Return [X, Y] of the center of cell containing provided text 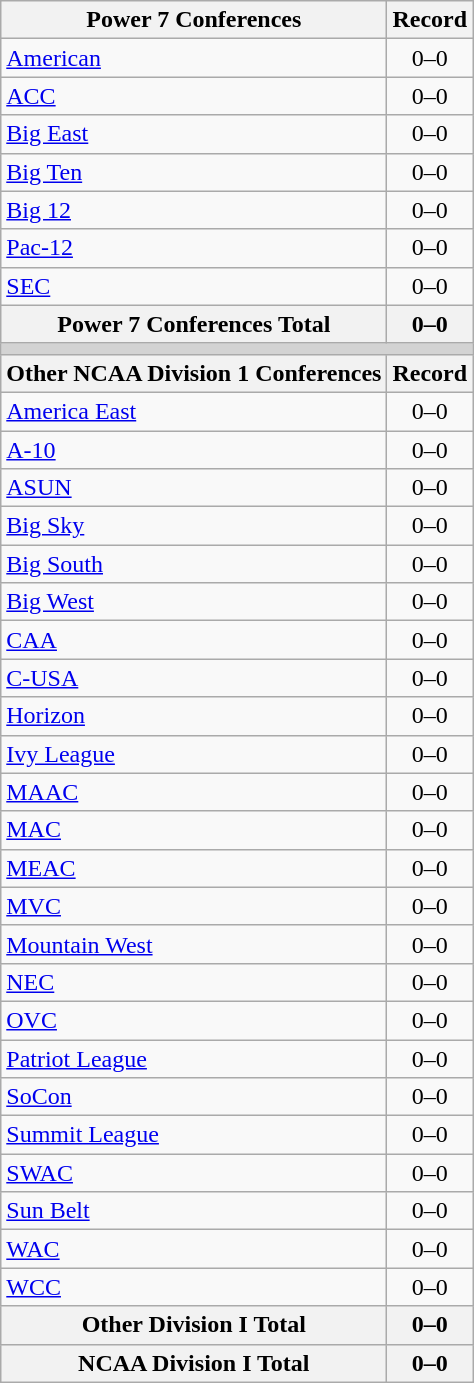
OVC [194, 1020]
ACC [194, 96]
Other NCAA Division 1 Conferences [194, 373]
MEAC [194, 868]
SWAC [194, 1173]
SoCon [194, 1097]
SEC [194, 286]
Big Sky [194, 526]
Ivy League [194, 754]
Big Ten [194, 172]
Big 12 [194, 210]
Sun Belt [194, 1211]
Other Division I Total [194, 1325]
Big West [194, 602]
Pac-12 [194, 248]
C-USA [194, 678]
Big South [194, 564]
Horizon [194, 716]
CAA [194, 640]
WCC [194, 1287]
Power 7 Conferences Total [194, 324]
Mountain West [194, 944]
Big East [194, 134]
American [194, 58]
ASUN [194, 488]
NEC [194, 982]
NCAA Division I Total [194, 1363]
WAC [194, 1249]
A-10 [194, 449]
Patriot League [194, 1059]
MAC [194, 830]
Power 7 Conferences [194, 20]
Summit League [194, 1135]
America East [194, 411]
MAAC [194, 792]
MVC [194, 906]
